Identify which cell holds the provided text, then report its [X, Y] central coordinate. 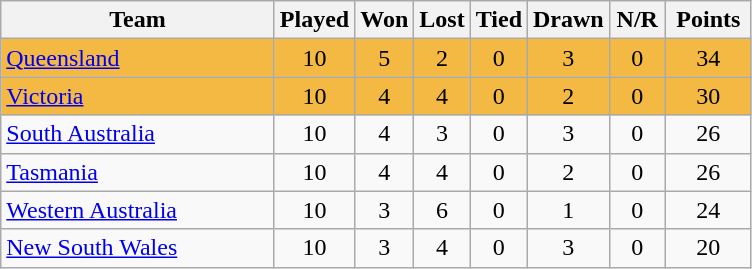
1 [569, 210]
Victoria [138, 96]
N/R [637, 20]
24 [708, 210]
Western Australia [138, 210]
Won [384, 20]
Queensland [138, 58]
6 [442, 210]
Tied [498, 20]
Points [708, 20]
20 [708, 248]
Lost [442, 20]
Played [314, 20]
Team [138, 20]
5 [384, 58]
30 [708, 96]
Drawn [569, 20]
New South Wales [138, 248]
Tasmania [138, 172]
South Australia [138, 134]
34 [708, 58]
